Search for the cell housing the specified text and yield its (X, Y) center coordinate. 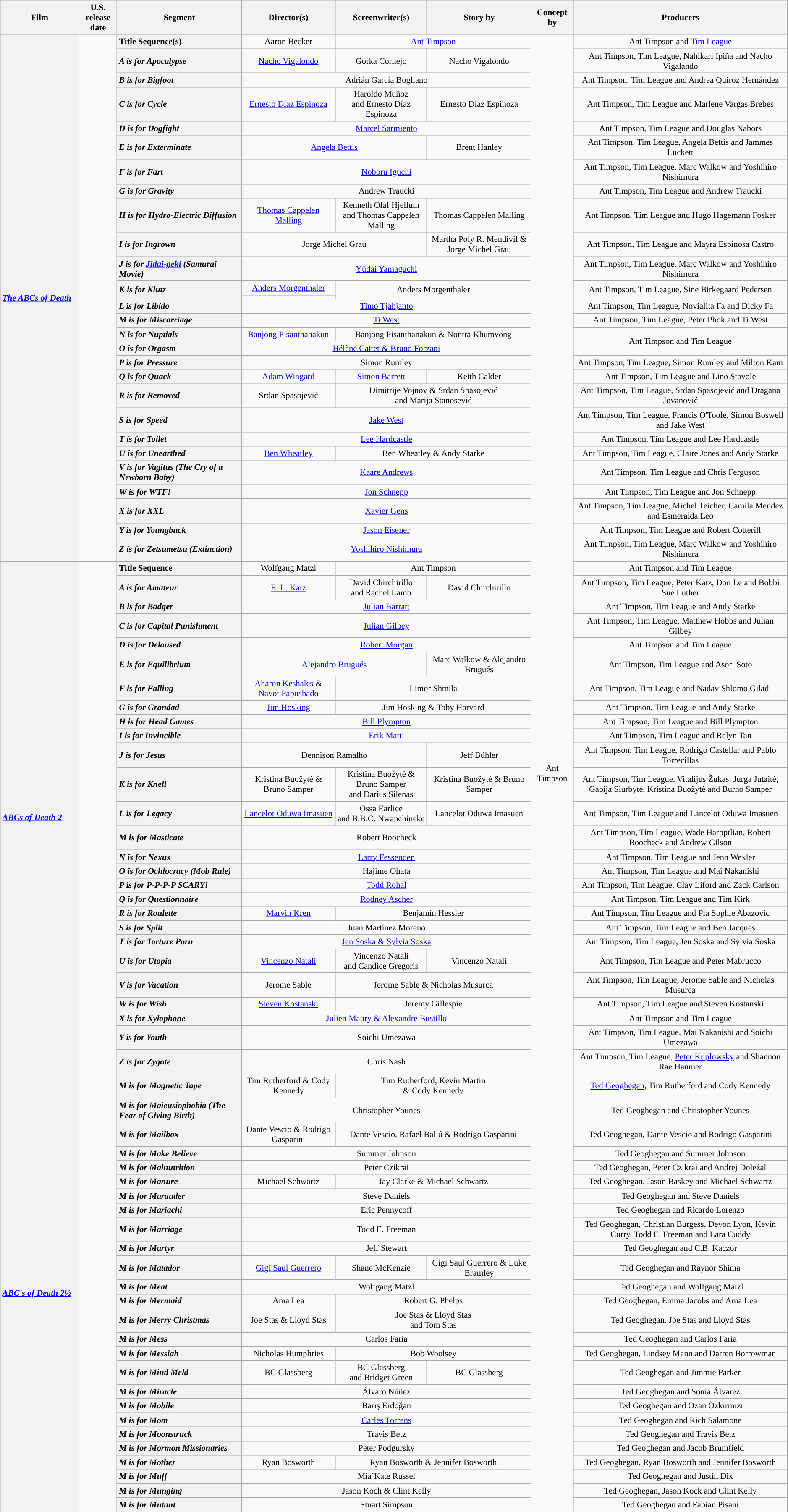
Jeremy Gillespie (433, 1004)
K is for Knell (179, 784)
Ant Timpson, Tim League, Clay Liford and Zack Carlson (680, 885)
Ryan Bosworth (288, 1462)
Alejandro Brugués (334, 664)
Ant Timpson, Tim League, Vitalijus Žukas, Jurga Jutaitė, Gabija Siurbytė, Kristina Buožytė and Burno Samper (680, 784)
M is for Matador (179, 1268)
Julian Gilbey (386, 626)
Lee Hardcastle (386, 439)
Ant Timpson, Tim League and Pia Sophie Abazovic (680, 913)
Jim Hosking & Toby Harvard (433, 708)
ABCs of Death 2 (40, 817)
N is for Nuptials (179, 334)
Ant Timpson, Tim League, Peter Phok and Ti West (680, 320)
Dante Vescio & Rodrigo Gasparini (288, 1134)
Ant Timpson, Tim League and Lee Hardcastle (680, 439)
A is for Amateur (179, 587)
B is for Bigfoot (179, 80)
M is for Mobile (179, 1406)
V is for Vagitus (The Cry of a Newborn Baby) (179, 472)
Ant Timpson, Tim League, Srđan Spasojević and Dragana Jovanović (680, 396)
Robert Boocheck (386, 838)
M is for Messiah (179, 1353)
Julian Barratt (386, 607)
A is for Apocalypse (179, 61)
Ant Timpson, Tim League, Wade Harpptlian, Robert Boocheck and Andrew Gilson (680, 838)
M is for Mom (179, 1420)
Ben Wheatley & Andy Starke (433, 453)
Ben Wheatley (288, 453)
M is for Muff (179, 1476)
M is for Mailbox (179, 1134)
R is for Roulette (179, 913)
Aharon Keshales & Navot Papushado (288, 688)
Ant Timpson, Tim League and Peter Mabrucco (680, 961)
Todd Rohal (386, 885)
O is for Orgasm (179, 348)
Mia’Kate Russel (386, 1476)
Ant Timpson, Tim League, Michel Teicher, Camila Mendez and Esmeralda Leo (680, 511)
Ama Lea (288, 1301)
Ant Timpson, Tim League, Francis O'Toole, Simon Boswell and Jake West (680, 420)
Dante Vescio, Rafael Baliú & Rodrigo Gasparini (433, 1134)
Yūdai Yamaguchi (386, 269)
Aaron Becker (288, 42)
Ant Timpson, Tim League and Hugo Hagemann Fosker (680, 215)
Steven Kostanski (288, 1004)
Ted Geoghegan and Justin Dix (680, 1476)
Yoshihiro Nishimura (386, 549)
E. L. Katz (288, 587)
Q is for Quack (179, 377)
Ant Timpson, Tim League and Nadav Shlomo Giladi (680, 688)
Ryan Bosworth & Jennifer Bosworth (433, 1462)
Ossa Earlice and B.B.C. Nwanchineke (381, 813)
Vincenzo Natali and Candice Gregoris (381, 961)
Stuart Simpson (386, 1504)
Erik Matti (386, 736)
Ant Timpson, Tim League, Jen Soska and Sylvia Soska (680, 942)
Keith Calder (479, 377)
Jeff Bühler (479, 755)
Gigi Saul Guerrero (288, 1268)
Z is for Zetsumetsu (Extinction) (179, 549)
Marcel Sarmiento (386, 128)
M is for Mess (179, 1339)
W is for Wish (179, 1004)
Ant Timpson, Tim League, Novialita Fa and Dicky Fa (680, 306)
M is for Marriage (179, 1229)
Ant Timpson, Tim League and Marlene Vargas Brebes (680, 104)
X is for Xylophone (179, 1018)
Nicholas Humphries (288, 1353)
Z is for Zygote (179, 1061)
V is for Vacation (179, 985)
Director(s) (288, 17)
Ted Geoghegan and Fabian Pisani (680, 1504)
M is for Mutant (179, 1504)
Ant Timpson, Tim League and Steven Kostanski (680, 1004)
Álvaro Núñez (386, 1391)
M is for Malnutrition (179, 1168)
Timo Tjahjanto (386, 306)
J is for Jesus (179, 755)
Gigi Saul Guerrero & Luke Bramley (479, 1268)
D is for Dogfight (179, 128)
Jason Eisener (386, 530)
Jerome Sable (288, 985)
David Chirchirillo and Rachel Lamb (381, 587)
Travis Betz (386, 1434)
Ted Geoghegan and Rich Salamone (680, 1420)
Noboru Iguchi (386, 172)
Limor Shmila (433, 688)
Ant Timpson, Tim League and Lino Stavole (680, 377)
Ted Geoghegan, Lindsey Mann and Darren Borrowman (680, 1353)
Andrew Traucki (386, 191)
M is for Masticate (179, 838)
Ted Geoghegan and Summer Johnson (680, 1153)
G is for Gravity (179, 191)
Jason Koch & Clint Kelly (386, 1491)
Larry Fessenden (386, 857)
Simon Barrett (381, 377)
Ant Timpson, Tim League and Chris Ferguson (680, 472)
Ted Geoghegan, Joe Stas and Lloyd Stas (680, 1320)
C is for Capital Punishment (179, 626)
Rodney Ascher (386, 899)
Ted Geoghegan, Emma Jacobs and Ama Lea (680, 1301)
Hajime Ohata (386, 871)
U.S. release date (98, 17)
Ted Geoghegan, Dante Vescio and Rodrigo Gasparini (680, 1134)
Ted Geoghegan and Jacob Brumfield (680, 1448)
Bill Plympton (386, 722)
Ted Geoghegan, Jason Baskey and Michael Schwartz (680, 1182)
Peter Czikrai (386, 1168)
M is for Munging (179, 1491)
Soichi Umezawa (386, 1038)
Ant Timpson, Tim League, Peter Katz, Don Le and Bobbi Sue Luther (680, 587)
M is for Manure (179, 1182)
Ant Timpson, Tim League and Bill Plympton (680, 722)
Ted Geoghegan and Jimmie Parker (680, 1373)
X is for XXL (179, 511)
M is for Mormon Missionaries (179, 1448)
G is for Grandad (179, 708)
Y is for Youngbuck (179, 530)
Kenneth Olaf Hjellum and Thomas Cappelen Malling (381, 215)
Marvin Kren (288, 913)
Jim Hosking (288, 708)
M is for Magnetic Tape (179, 1086)
Martha Poly R. Mendivil & Jorge Michel Grau (479, 244)
Film (40, 17)
I is for Ingrown (179, 244)
P is for Pressure (179, 362)
Bob Woolsey (433, 1353)
Segment (179, 17)
Ted Geoghegan and Raynor Shima (680, 1268)
Xavier Gens (386, 511)
ABC's of Death 2½ (40, 1292)
F is for Falling (179, 688)
Summer Johnson (386, 1153)
Ant Timpson, Tim League, Matthew Hobbs and Julian Gilbey (680, 626)
M is for Make Believe (179, 1153)
Ant Timpson, Tim League, Nahikari Ipiña and Nacho Vigalando (680, 61)
Robert Morgan (386, 645)
Jorge Michel Grau (334, 244)
Marc Walkow & Alejandro Brugués (479, 664)
Ted Geoghegan and Sonia Álvarez (680, 1391)
M is for Mind Meld (179, 1373)
Ted Geoghegan, Ryan Bosworth and Jennifer Bosworth (680, 1462)
Title Sequence(s) (179, 42)
Brent Hanley (479, 147)
O is for Ochlocracy (Mob Rule) (179, 871)
Y is for Youth (179, 1038)
Ant Timpson, Tim League, Jerome Sable and Nicholas Musurca (680, 985)
R is for Removed (179, 396)
E is for Exterminate (179, 147)
Ant Timpson, Tim League, Sine Birkegaard Pedersen (680, 290)
H is for Head Games (179, 722)
Adam Wingard (288, 377)
Ted Geoghegan, Tim Rutherford and Cody Kennedy (680, 1086)
Q is for Questionnaire (179, 899)
U is for Utopia (179, 961)
Jen Soska & Sylvia Soska (386, 942)
I is for Invincible (179, 736)
M is for Martyr (179, 1248)
C is for Cycle (179, 104)
D is for Deloused (179, 645)
Ted Geoghegan, Jason Kock and Clint Kelly (680, 1491)
L is for Libido (179, 306)
H is for Hydro-Electric Diffusion (179, 215)
Ted Geoghegan and Travis Betz (680, 1434)
Srđan Spasojević (288, 396)
Chris Nash (386, 1061)
Robert G. Phelps (433, 1301)
Shane McKenzie (381, 1268)
Ant Timpson, Tim League and Jon Schnepp (680, 492)
Banjong Pisanthanakun & Nontra Khumvong (433, 334)
Simon Rumley (386, 362)
N is for Nexus (179, 857)
Carlos Faria (386, 1339)
Kaare Andrews (386, 472)
Julien Maury & Alexandre Bustillo (386, 1018)
W is for WTF! (179, 492)
K is for Klutz (179, 290)
M is for Mariachi (179, 1210)
Joe Stas & Lloyd Stas and Tom Stas (433, 1320)
Ant Timpson, Tim League and Andrea Quiroz Hernández (680, 80)
Carles Torrens (386, 1420)
Ant Timpson, Tim League, Rodrigo Castellar and Pablo Torrecillas (680, 755)
Jake West (386, 420)
Dimitrije Vojnov & Srđan Spasojević and Marija Stanosević (433, 396)
Ant Timpson, Tim League and Tim Kirk (680, 899)
T is for Toilet (179, 439)
Adrián García Bogliano (386, 80)
M is for Marauder (179, 1196)
Dennison Ramalho (334, 755)
Jay Clarke & Michael Schwartz (433, 1182)
Ant Timpson, Tim League and Jenn Wexler (680, 857)
U is for Unearthed (179, 453)
Ant Timpson, Tim League and Douglas Nabors (680, 128)
Ant Timpson, Tim League, Claire Jones and Andy Starke (680, 453)
Tim Rutherford & Cody Kennedy (288, 1086)
Ted Geoghegan, Christian Burgess, Devon Lyon, Kevin Curry, Todd E. Freeman and Lara Cuddy (680, 1229)
Ted Geoghegan and Carlos Faria (680, 1339)
The ABCs of Death (40, 298)
B is for Badger (179, 607)
Ant Timpson, Tim League and Ben Jacques (680, 928)
Eric Pennycoff (386, 1210)
Ant Timpson, Tim League and Mayra Espinosa Castro (680, 244)
Story by (479, 17)
F is for Fart (179, 172)
Ant Timpson, Tim League, Peter Kuplowsky and Shannon Rae Hanmer (680, 1061)
M is for Miscarriage (179, 320)
S is for Split (179, 928)
Screenwriter(s) (381, 17)
Joe Stas & Lloyd Stas (288, 1320)
Todd E. Freeman (386, 1229)
Title Sequence (179, 568)
Haroldo Muñoz and Ernesto Díaz Espinoza (381, 104)
Barış Erdoğan (386, 1406)
Tim Rutherford, Kevin Martin & Cody Kennedy (433, 1086)
Ant Timpson, Tim League, Angela Bettis and Jammes Luckett (680, 147)
Ant Timpson, Tim League, Simon Rumley and Milton Kam (680, 362)
Ant Timpson, Tim League, Mai Nakanishi and Soichi Umezawa (680, 1038)
E is for Equilibrium (179, 664)
P is for P-P-P-P SCARY! (179, 885)
Ant Timpson, Tim League and Asori Soto (680, 664)
Kristina Buožytė & Bruno Samper and Darius Silenas (381, 784)
BC Glassberg and Bridget Green (381, 1373)
J is for Jidai-geki (Samurai Movie) (179, 269)
Ant Timpson, Tim League and Mai Nakanishi (680, 871)
Producers (680, 17)
Ant Timpson, Tim League and Robert Cotterill (680, 530)
S is for Speed (179, 420)
Christopher Younes (386, 1110)
Banjong Pisanthanakun (288, 334)
Ted Geoghegan and Christopher Younes (680, 1110)
Ant Timpson, Tim League and Lancelot Oduwa Imasuen (680, 813)
Juan Martínez Moreno (386, 928)
Jon Schnepp (386, 492)
M is for Maieusiophobia (The Fear of Giving Birth) (179, 1110)
Jeff Stewart (386, 1248)
Ted Geoghegan and Ozan Özkırmızı (680, 1406)
Ted Geoghegan and Ricardo Lorenzo (680, 1210)
M is for Moonstruck (179, 1434)
T is for Torture Porn (179, 942)
L is for Legacy (179, 813)
Ted Geoghegan and C.B. Kaczor (680, 1248)
Concept by (552, 17)
David Chirchirillo (479, 587)
M is for Miracle (179, 1391)
Angela Bettis (334, 147)
Ted Geoghegan and Wolfgang Matzl (680, 1287)
Steve Daniels (386, 1196)
M is for Meat (179, 1287)
M is for Mother (179, 1462)
Ted Geoghegan and Steve Daniels (680, 1196)
Ant Timpson, Tim League and Relyn Tan (680, 736)
Peter Podgursky (386, 1448)
M is for Mermaid (179, 1301)
Ant Timpson, Tim League and Andrew Traucki (680, 191)
Jerome Sable & Nicholas Musurca (433, 985)
M is for Merry Christmas (179, 1320)
Ted Geoghegan, Peter Czikrai and Andrej Doleźal (680, 1168)
Hélène Cattet & Bruno Forzani (386, 348)
Ti West (386, 320)
Michael Schwartz (288, 1182)
Gorka Cornejo (381, 61)
Benjamin Hessler (433, 913)
